Identify which cell holds the provided text, then report its [X, Y] central coordinate. 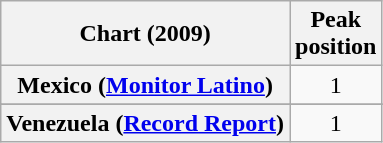
Peakposition [336, 34]
Chart (2009) [146, 34]
Venezuela (Record Report) [146, 123]
Mexico (Monitor Latino) [146, 85]
